Scan for the cell matching the given text and deliver its [X, Y] coordinate at center. 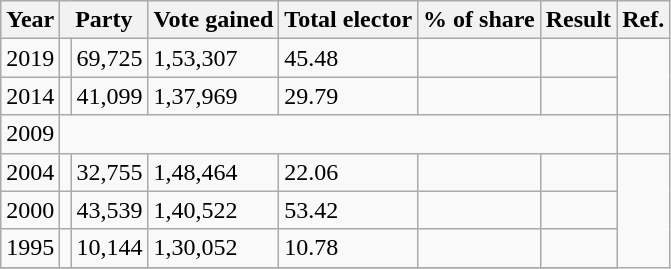
1,48,464 [214, 172]
22.06 [348, 172]
53.42 [348, 210]
1,30,052 [214, 248]
1,53,307 [214, 58]
69,725 [110, 58]
Year [30, 20]
41,099 [110, 96]
Vote gained [214, 20]
2009 [30, 134]
1,37,969 [214, 96]
Result [578, 20]
Party [104, 20]
45.48 [348, 58]
Total elector [348, 20]
2004 [30, 172]
2019 [30, 58]
10,144 [110, 248]
43,539 [110, 210]
Ref. [644, 20]
1,40,522 [214, 210]
2000 [30, 210]
32,755 [110, 172]
2014 [30, 96]
29.79 [348, 96]
% of share [480, 20]
10.78 [348, 248]
1995 [30, 248]
